From the cell containing the given text, extract its center point as [x, y] coordinate. 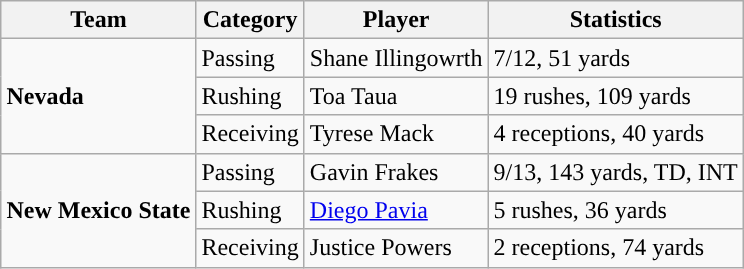
Diego Pavia [396, 210]
7/12, 51 yards [616, 58]
Nevada [98, 96]
9/13, 143 yards, TD, INT [616, 172]
Statistics [616, 20]
4 receptions, 40 yards [616, 134]
New Mexico State [98, 210]
Shane Illingowrth [396, 58]
5 rushes, 36 yards [616, 210]
Team [98, 20]
Player [396, 20]
Tyrese Mack [396, 134]
Toa Taua [396, 96]
19 rushes, 109 yards [616, 96]
Justice Powers [396, 248]
Gavin Frakes [396, 172]
2 receptions, 74 yards [616, 248]
Category [250, 20]
